Output the (x, y) coordinate of the center of the cell containing the given text.  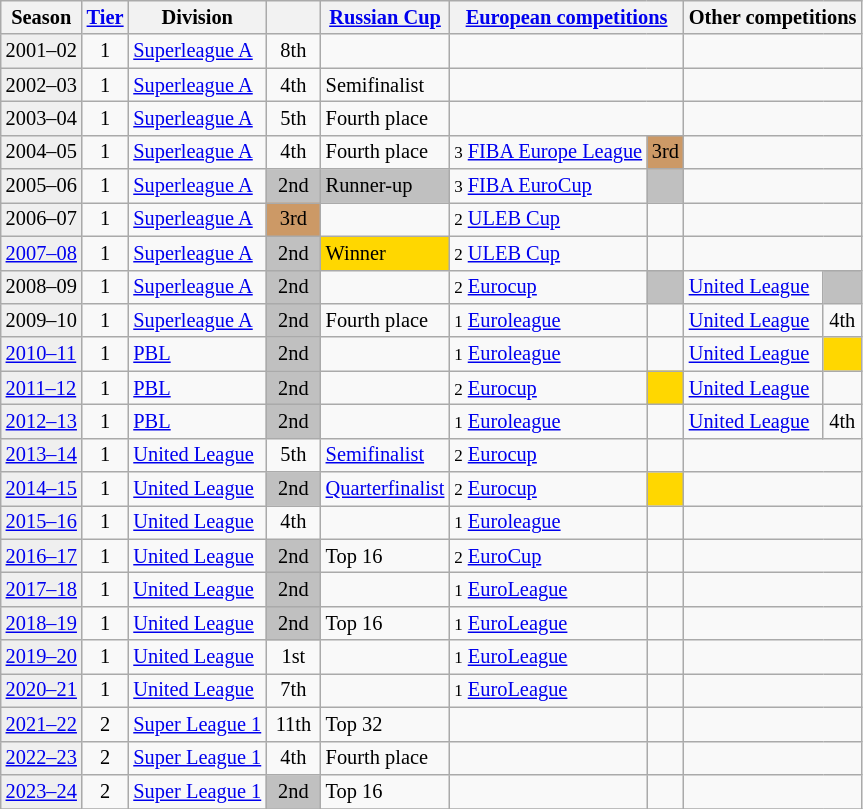
2 EuroCup (548, 556)
2021–22 (42, 724)
2022–23 (42, 758)
2016–17 (42, 556)
Other competitions (772, 17)
7th (294, 690)
Runner-up (386, 186)
2012–13 (42, 421)
2023–24 (42, 791)
2003–04 (42, 118)
Winner (386, 253)
2020–21 (42, 690)
2019–20 (42, 657)
2017–18 (42, 589)
2001–02 (42, 51)
Tier (106, 17)
2007–08 (42, 253)
2018–19 (42, 623)
2008–09 (42, 287)
8th (294, 51)
2015–16 (42, 522)
Season (42, 17)
European competitions (566, 17)
3 FIBA Europe League (548, 152)
2010–11 (42, 354)
1st (294, 657)
2011–12 (42, 388)
11th (294, 724)
2004–05 (42, 152)
2006–07 (42, 219)
2005–06 (42, 186)
3 FIBA EuroCup (548, 186)
Russian Cup (386, 17)
Quarterfinalist (386, 489)
2009–10 (42, 320)
Top 32 (386, 724)
Division (197, 17)
2002–03 (42, 85)
2013–14 (42, 455)
2014–15 (42, 489)
